Find where the given text appears and provide that cell's center as [x, y] coordinate. 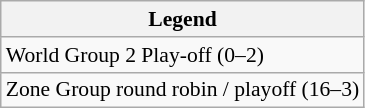
Legend [182, 19]
Zone Group round robin / playoff (16–3) [182, 90]
World Group 2 Play-off (0–2) [182, 55]
